Scan for the cell matching the given text and deliver its [X, Y] coordinate at center. 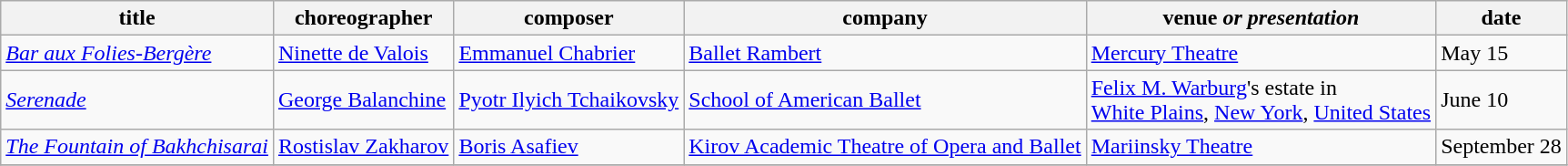
Ballet Rambert [885, 53]
Ninette de Valois [363, 53]
School of American Ballet [885, 100]
Kirov Academic Theatre of Opera and Ballet [885, 147]
May 15 [1502, 53]
George Balanchine [363, 100]
The Fountain of Bakhchisarai [137, 147]
Rostislav Zakharov [363, 147]
company [885, 18]
Serenade [137, 100]
September 28 [1502, 147]
date [1502, 18]
title [137, 18]
Boris Asafiev [569, 147]
venue or presentation [1261, 18]
Mariinsky Theatre [1261, 147]
June 10 [1502, 100]
Felix M. Warburg's estate in White Plains, New York, United States [1261, 100]
Mercury Theatre [1261, 53]
Pyotr Ilyich Tchaikovsky [569, 100]
Bar aux Folies-Bergère [137, 53]
choreographer [363, 18]
composer [569, 18]
Emmanuel Chabrier [569, 53]
